Scan for the cell matching the given text and deliver its [X, Y] coordinate at center. 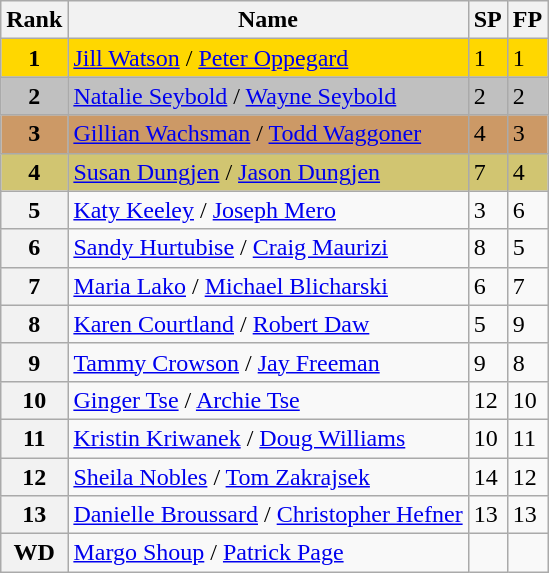
Sheila Nobles / Tom Zakrajsek [268, 477]
Kristin Kriwanek / Doug Williams [268, 438]
Rank [34, 20]
Maria Lako / Michael Blicharski [268, 286]
Karen Courtland / Robert Daw [268, 324]
Susan Dungjen / Jason Dungjen [268, 172]
Gillian Wachsman / Todd Waggoner [268, 134]
Name [268, 20]
14 [488, 477]
FP [527, 20]
Natalie Seybold / Wayne Seybold [268, 96]
Tammy Crowson / Jay Freeman [268, 362]
Danielle Broussard / Christopher Hefner [268, 515]
Margo Shoup / Patrick Page [268, 553]
Katy Keeley / Joseph Mero [268, 210]
Jill Watson / Peter Oppegard [268, 58]
Ginger Tse / Archie Tse [268, 400]
WD [34, 553]
SP [488, 20]
Sandy Hurtubise / Craig Maurizi [268, 248]
